Identify which cell holds the provided text, then report its (x, y) central coordinate. 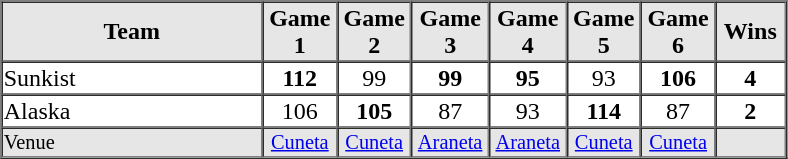
95 (528, 78)
Game 5 (604, 32)
Venue (132, 143)
Game 4 (528, 32)
114 (604, 110)
Game 6 (678, 32)
Game 3 (450, 32)
Sunkist (132, 78)
Team (132, 32)
4 (750, 78)
112 (300, 78)
Game 2 (374, 32)
Alaska (132, 110)
Game 1 (300, 32)
2 (750, 110)
Wins (750, 32)
105 (374, 110)
